Scan for the cell matching the given text and deliver its (X, Y) coordinate at center. 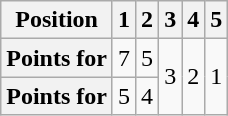
7 (124, 58)
Position (57, 20)
